Determine the (x, y) coordinate at the center of the cell enclosing the given text.  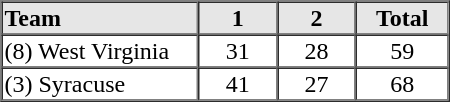
68 (402, 84)
41 (238, 84)
28 (316, 50)
2 (316, 18)
Total (402, 18)
1 (238, 18)
59 (402, 50)
(8) West Virginia (100, 50)
Team (100, 18)
31 (238, 50)
27 (316, 84)
(3) Syracuse (100, 84)
